Determine the [X, Y] coordinate at the center of the cell enclosing the given text.  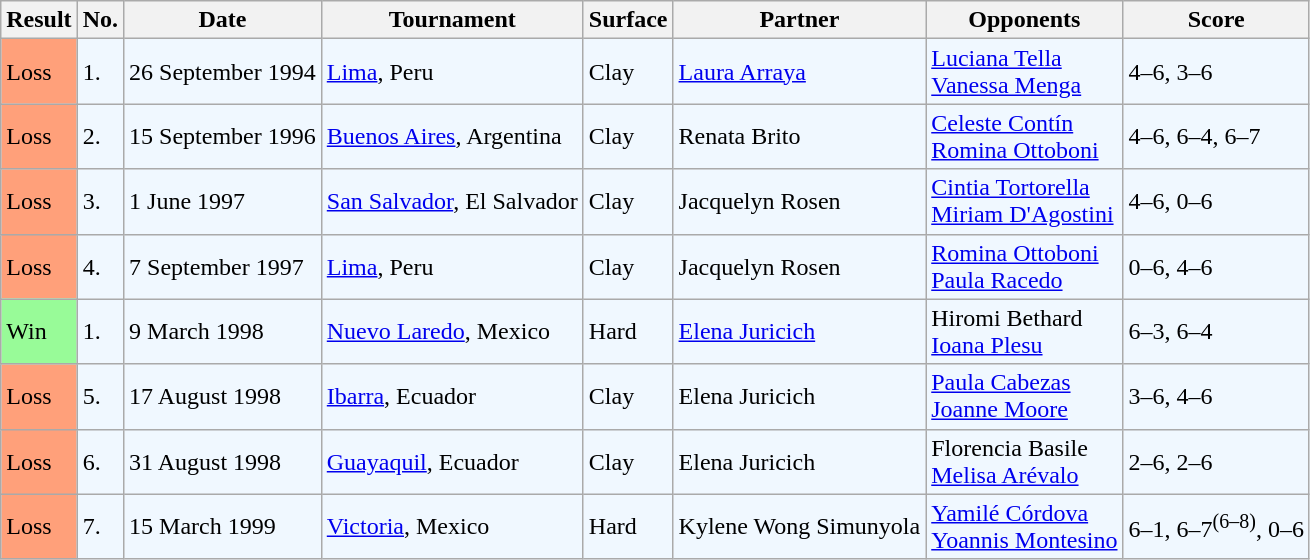
7 September 1997 [223, 266]
Victoria, Mexico [452, 526]
0–6, 4–6 [1216, 266]
Romina Ottoboni Paula Racedo [1024, 266]
4. [100, 266]
Cintia Tortorella Miriam D'Agostini [1024, 202]
Partner [800, 20]
Opponents [1024, 20]
6–3, 6–4 [1216, 332]
Yamilé Córdova Yoannis Montesino [1024, 526]
6–1, 6–7(6–8), 0–6 [1216, 526]
17 August 1998 [223, 396]
Ibarra, Ecuador [452, 396]
San Salvador, El Salvador [452, 202]
3. [100, 202]
Surface [628, 20]
Win [39, 332]
No. [100, 20]
Score [1216, 20]
2. [100, 136]
1 June 1997 [223, 202]
Florencia Basile Melisa Arévalo [1024, 462]
4–6, 0–6 [1216, 202]
31 August 1998 [223, 462]
Date [223, 20]
Kylene Wong Simunyola [800, 526]
9 March 1998 [223, 332]
Renata Brito [800, 136]
15 September 1996 [223, 136]
Hiromi Bethard Ioana Plesu [1024, 332]
Result [39, 20]
Nuevo Laredo, Mexico [452, 332]
Tournament [452, 20]
Paula Cabezas Joanne Moore [1024, 396]
Celeste Contín Romina Ottoboni [1024, 136]
Luciana Tella Vanessa Menga [1024, 72]
Laura Arraya [800, 72]
4–6, 3–6 [1216, 72]
3–6, 4–6 [1216, 396]
4–6, 6–4, 6–7 [1216, 136]
Buenos Aires, Argentina [452, 136]
26 September 1994 [223, 72]
6. [100, 462]
7. [100, 526]
2–6, 2–6 [1216, 462]
15 March 1999 [223, 526]
Guayaquil, Ecuador [452, 462]
5. [100, 396]
